Return the (X, Y) coordinate for the center point of the cell that contains the specified text.  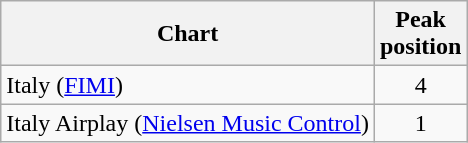
Chart (188, 34)
Italy (FIMI) (188, 85)
4 (420, 85)
Peakposition (420, 34)
1 (420, 123)
Italy Airplay (Nielsen Music Control) (188, 123)
